Determine the [x, y] coordinate at the center of the cell enclosing the given text.  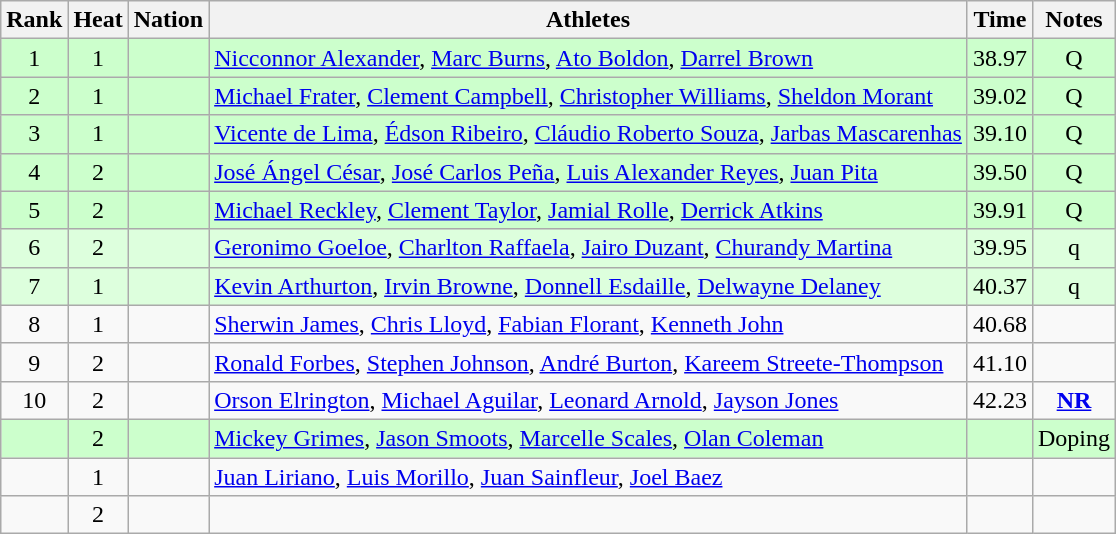
5 [34, 210]
Ronald Forbes, Stephen Johnson, André Burton, Kareem Streete-Thompson [588, 362]
Sherwin James, Chris Lloyd, Fabian Florant, Kenneth John [588, 324]
8 [34, 324]
Mickey Grimes, Jason Smoots, Marcelle Scales, Olan Coleman [588, 438]
3 [34, 134]
Nation [168, 20]
39.02 [1000, 96]
39.50 [1000, 172]
10 [34, 400]
38.97 [1000, 58]
9 [34, 362]
6 [34, 248]
41.10 [1000, 362]
Kevin Arthurton, Irvin Browne, Donnell Esdaille, Delwayne Delaney [588, 286]
42.23 [1000, 400]
Notes [1074, 20]
Michael Frater, Clement Campbell, Christopher Williams, Sheldon Morant [588, 96]
NR [1074, 400]
40.37 [1000, 286]
7 [34, 286]
Doping [1074, 438]
Time [1000, 20]
Juan Liriano, Luis Morillo, Juan Sainfleur, Joel Baez [588, 477]
Rank [34, 20]
39.91 [1000, 210]
39.95 [1000, 248]
4 [34, 172]
Vicente de Lima, Édson Ribeiro, Cláudio Roberto Souza, Jarbas Mascarenhas [588, 134]
39.10 [1000, 134]
Orson Elrington, Michael Aguilar, Leonard Arnold, Jayson Jones [588, 400]
José Ángel César, José Carlos Peña, Luis Alexander Reyes, Juan Pita [588, 172]
Heat [98, 20]
Nicconnor Alexander, Marc Burns, Ato Boldon, Darrel Brown [588, 58]
Michael Reckley, Clement Taylor, Jamial Rolle, Derrick Atkins [588, 210]
40.68 [1000, 324]
Athletes [588, 20]
Geronimo Goeloe, Charlton Raffaela, Jairo Duzant, Churandy Martina [588, 248]
